Capture the cell that displays the provided text and extract its (X, Y) central coordinate. 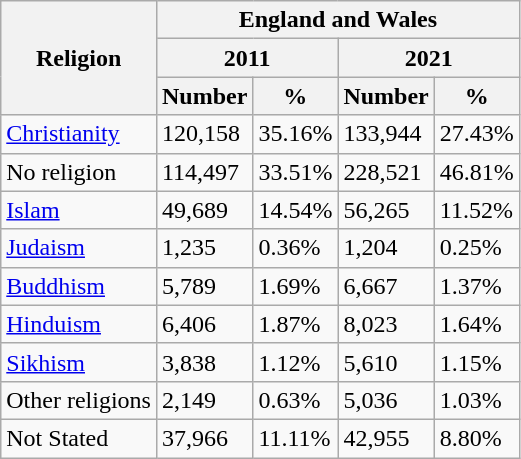
114,497 (204, 172)
1.15% (476, 362)
120,158 (204, 134)
Sikhism (79, 362)
No religion (79, 172)
8.80% (476, 438)
Not Stated (79, 438)
2021 (428, 58)
0.63% (296, 400)
Christianity (79, 134)
11.52% (476, 210)
0.25% (476, 248)
1.37% (476, 286)
6,667 (386, 286)
56,265 (386, 210)
5,610 (386, 362)
Buddhism (79, 286)
11.11% (296, 438)
Other religions (79, 400)
6,406 (204, 324)
Religion (79, 58)
Islam (79, 210)
5,789 (204, 286)
133,944 (386, 134)
42,955 (386, 438)
1,235 (204, 248)
Hinduism (79, 324)
228,521 (386, 172)
1,204 (386, 248)
8,023 (386, 324)
14.54% (296, 210)
Judaism (79, 248)
1.12% (296, 362)
37,966 (204, 438)
27.43% (476, 134)
3,838 (204, 362)
2011 (246, 58)
1.69% (296, 286)
5,036 (386, 400)
1.64% (476, 324)
England and Wales (338, 20)
1.03% (476, 400)
46.81% (476, 172)
2,149 (204, 400)
1.87% (296, 324)
35.16% (296, 134)
0.36% (296, 248)
33.51% (296, 172)
49,689 (204, 210)
